From the cell containing the given text, extract its center point as [X, Y] coordinate. 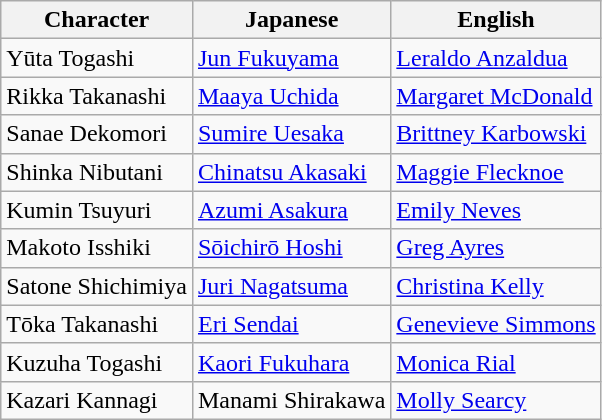
Monica Rial [496, 362]
Kazari Kannagi [97, 400]
Molly Searcy [496, 400]
Maaya Uchida [291, 96]
Azumi Asakura [291, 210]
Jun Fukuyama [291, 58]
English [496, 20]
Kuzuha Togashi [97, 362]
Sōichirō Hoshi [291, 248]
Character [97, 20]
Yūta Togashi [97, 58]
Maggie Flecknoe [496, 172]
Emily Neves [496, 210]
Sumire Uesaka [291, 134]
Manami Shirakawa [291, 400]
Greg Ayres [496, 248]
Juri Nagatsuma [291, 286]
Tōka Takanashi [97, 324]
Shinka Nibutani [97, 172]
Brittney Karbowski [496, 134]
Chinatsu Akasaki [291, 172]
Rikka Takanashi [97, 96]
Kaori Fukuhara [291, 362]
Genevieve Simmons [496, 324]
Makoto Isshiki [97, 248]
Christina Kelly [496, 286]
Eri Sendai [291, 324]
Leraldo Anzaldua [496, 58]
Margaret McDonald [496, 96]
Kumin Tsuyuri [97, 210]
Japanese [291, 20]
Sanae Dekomori [97, 134]
Satone Shichimiya [97, 286]
